Provide the [x, y] coordinate of the cell's center where the given text is located.  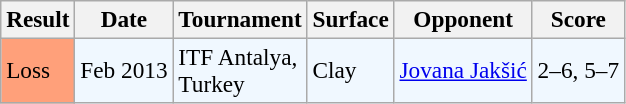
2–6, 5–7 [578, 70]
Loss [38, 70]
Opponent [463, 19]
Clay [350, 70]
Result [38, 19]
Feb 2013 [124, 70]
ITF Antalya, Turkey [240, 70]
Date [124, 19]
Tournament [240, 19]
Jovana Jakšić [463, 70]
Surface [350, 19]
Score [578, 19]
